Capture the cell that displays the provided text and extract its [X, Y] central coordinate. 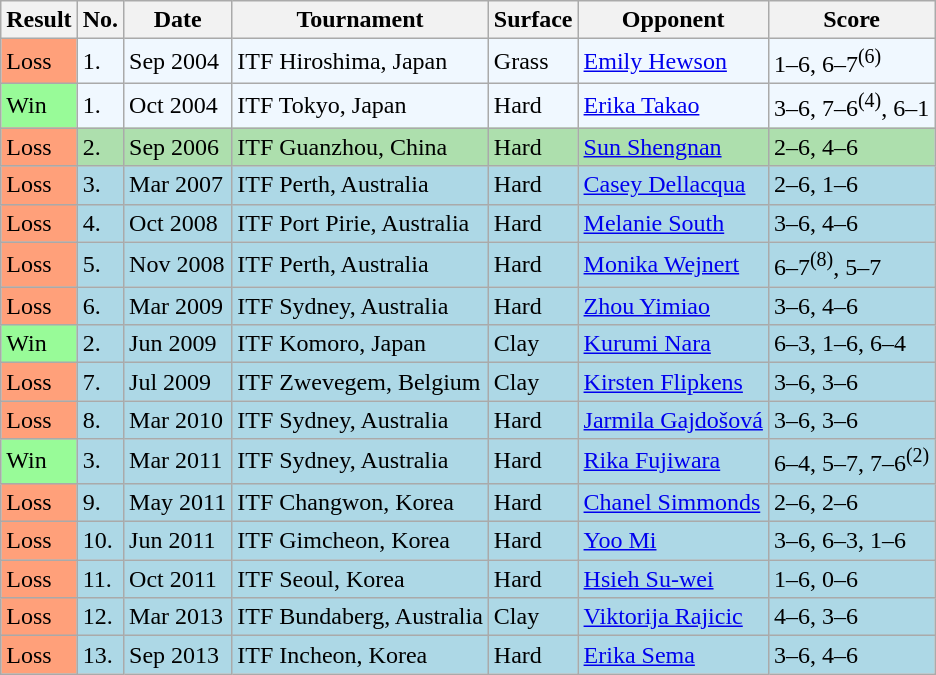
ITF Guanzhou, China [360, 147]
Oct 2004 [178, 106]
Date [178, 20]
Viktorija Rajicic [673, 617]
May 2011 [178, 502]
Sun Shengnan [673, 147]
6–4, 5–7, 7–6(2) [851, 462]
Kurumi Nara [673, 344]
3–6, 6–3, 1–6 [851, 541]
Erika Takao [673, 106]
Score [851, 20]
Opponent [673, 20]
Melanie South [673, 223]
Result [39, 20]
Hsieh Su-wei [673, 579]
Mar 2011 [178, 462]
Sep 2013 [178, 655]
Oct 2011 [178, 579]
Rika Fujiwara [673, 462]
Casey Dellacqua [673, 185]
2–6, 1–6 [851, 185]
9. [100, 502]
ITF Seoul, Korea [360, 579]
10. [100, 541]
12. [100, 617]
Mar 2013 [178, 617]
ITF Tokyo, Japan [360, 106]
Jul 2009 [178, 382]
6. [100, 306]
4–6, 3–6 [851, 617]
ITF Incheon, Korea [360, 655]
4. [100, 223]
1–6, 0–6 [851, 579]
Jun 2011 [178, 541]
Mar 2007 [178, 185]
Emily Hewson [673, 62]
Yoo Mi [673, 541]
Surface [533, 20]
ITF Bundaberg, Australia [360, 617]
ITF Port Pirie, Australia [360, 223]
ITF Hiroshima, Japan [360, 62]
ITF Changwon, Korea [360, 502]
ITF Gimcheon, Korea [360, 541]
Kirsten Flipkens [673, 382]
Erika Sema [673, 655]
Mar 2009 [178, 306]
No. [100, 20]
Jarmila Gajdošová [673, 420]
7. [100, 382]
2–6, 4–6 [851, 147]
5. [100, 264]
Mar 2010 [178, 420]
Grass [533, 62]
ITF Zwevegem, Belgium [360, 382]
Oct 2008 [178, 223]
6–3, 1–6, 6–4 [851, 344]
11. [100, 579]
Tournament [360, 20]
6–7(8), 5–7 [851, 264]
Zhou Yimiao [673, 306]
Sep 2004 [178, 62]
Jun 2009 [178, 344]
Sep 2006 [178, 147]
Nov 2008 [178, 264]
2–6, 2–6 [851, 502]
8. [100, 420]
Chanel Simmonds [673, 502]
3–6, 7–6(4), 6–1 [851, 106]
13. [100, 655]
ITF Komoro, Japan [360, 344]
Monika Wejnert [673, 264]
1–6, 6–7(6) [851, 62]
